Locate the cell with the specified text and output its (X, Y) center coordinate. 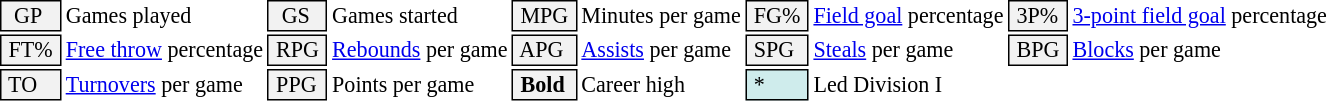
Field goal percentage (908, 16)
Assists per game (661, 50)
PPG (298, 85)
Steals per game (908, 50)
FT% (30, 50)
FG% (777, 16)
3P% (1038, 16)
Bold (544, 85)
Points per game (420, 85)
Games started (420, 16)
RPG (298, 50)
Career high (661, 85)
APG (544, 50)
* (777, 85)
GP (30, 16)
SPG (777, 50)
GS (298, 16)
Games played (164, 16)
Rebounds per game (420, 50)
Turnovers per game (164, 85)
Led Division I (908, 85)
BPG (1038, 50)
Minutes per game (661, 16)
Free throw percentage (164, 50)
TO (30, 85)
MPG (544, 16)
